Provide the [X, Y] coordinate of the cell's center where the given text is located.  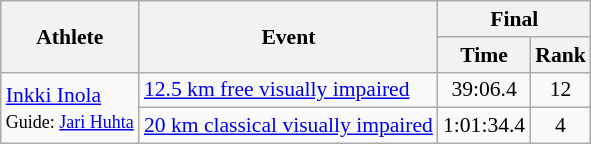
Athlete [70, 36]
Event [288, 36]
12 [560, 90]
4 [560, 126]
Time [484, 55]
12.5 km free visually impaired [288, 90]
20 km classical visually impaired [288, 126]
39:06.4 [484, 90]
Inkki InolaGuide: Jari Huhta [70, 108]
Final [514, 19]
Rank [560, 55]
1:01:34.4 [484, 126]
